Locate the cell with the specified text and output its [x, y] center coordinate. 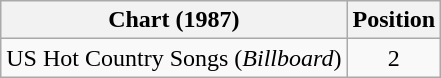
2 [394, 58]
US Hot Country Songs (Billboard) [174, 58]
Chart (1987) [174, 20]
Position [394, 20]
